For the text-containing cell, return its midpoint in [x, y] coordinate format. 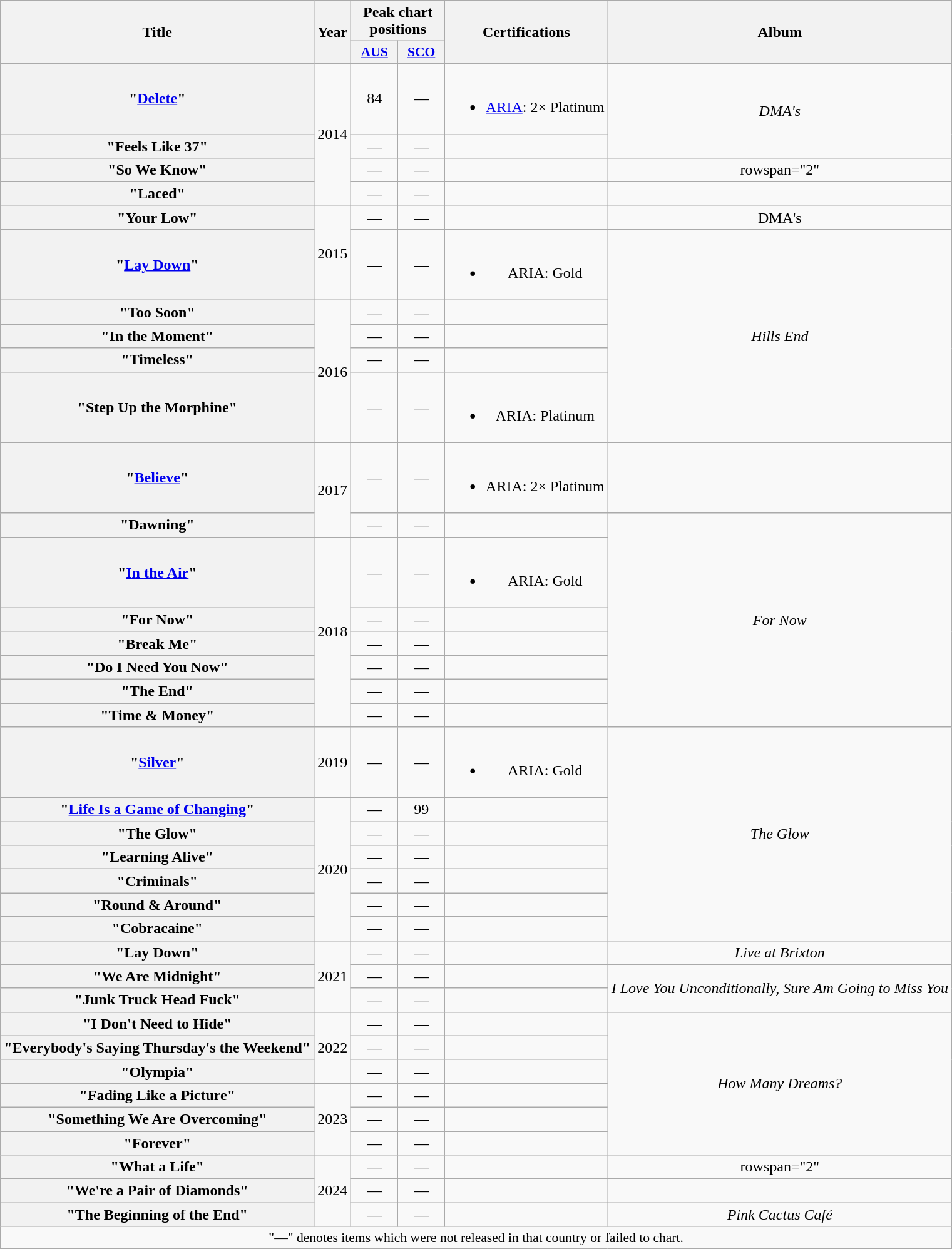
"We Are Midnight" [158, 976]
2015 [333, 253]
ARIA: Platinum [527, 407]
2017 [333, 489]
"Break Me" [158, 643]
"The End" [158, 691]
"Everybody's Saying Thursday's the Weekend" [158, 1048]
Live at Brixton [780, 952]
"Step Up the Morphine" [158, 407]
"What a Life" [158, 1167]
"Criminals" [158, 881]
"For Now" [158, 619]
Peak chart positions [398, 21]
"Forever" [158, 1143]
99 [422, 810]
"Cobracaine" [158, 929]
"Life Is a Game of Changing" [158, 810]
"The Glow" [158, 834]
"So We Know" [158, 170]
2023 [333, 1119]
"Do I Need You Now" [158, 667]
AUS [374, 53]
How Many Dreams? [780, 1083]
"Too Soon" [158, 312]
Year [333, 33]
2021 [333, 976]
84 [374, 99]
"Feels Like 37" [158, 146]
"Learning Alive" [158, 857]
"In the Moment" [158, 336]
2022 [333, 1048]
Pink Cactus Café [780, 1215]
2016 [333, 372]
2020 [333, 869]
The Glow [780, 834]
Title [158, 33]
"Timeless" [158, 360]
"We're a Pair of Diamonds" [158, 1191]
Hills End [780, 336]
"Fading Like a Picture" [158, 1095]
2014 [333, 134]
SCO [422, 53]
"Something We Are Overcoming" [158, 1119]
For Now [780, 619]
2024 [333, 1191]
Album [780, 33]
"I Don't Need to Hide" [158, 1024]
"The Beginning of the End" [158, 1215]
"Olympia" [158, 1071]
"In the Air" [158, 572]
"Laced" [158, 194]
Certifications [527, 33]
"Believe" [158, 478]
"Delete" [158, 99]
2019 [333, 762]
"—" denotes items which were not released in that country or failed to chart. [476, 1238]
"Time & Money" [158, 715]
2018 [333, 632]
"Your Low" [158, 218]
"Junk Truck Head Fuck" [158, 1000]
"Silver" [158, 762]
"Round & Around" [158, 905]
I Love You Unconditionally, Sure Am Going to Miss You [780, 988]
"Dawning" [158, 525]
